Pinpoint the cell where the given text exists, returning its (x, y) midpoint coordinate. 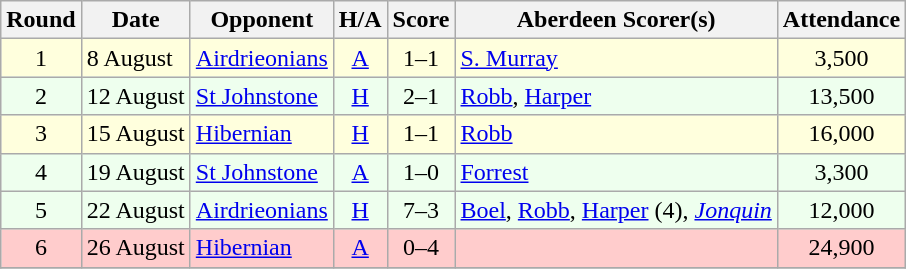
1 (41, 58)
H/A (360, 20)
3,500 (841, 58)
Attendance (841, 20)
Robb, Harper (616, 96)
Forrest (616, 172)
22 August (136, 210)
3,300 (841, 172)
0–4 (421, 248)
1–0 (421, 172)
8 August (136, 58)
16,000 (841, 134)
Score (421, 20)
Boel, Robb, Harper (4), Jonquin (616, 210)
6 (41, 248)
Round (41, 20)
2 (41, 96)
S. Murray (616, 58)
Aberdeen Scorer(s) (616, 20)
4 (41, 172)
7–3 (421, 210)
15 August (136, 134)
13,500 (841, 96)
12 August (136, 96)
Date (136, 20)
Robb (616, 134)
12,000 (841, 210)
5 (41, 210)
26 August (136, 248)
Opponent (262, 20)
3 (41, 134)
19 August (136, 172)
24,900 (841, 248)
2–1 (421, 96)
